Capture the cell that displays the provided text and extract its [X, Y] central coordinate. 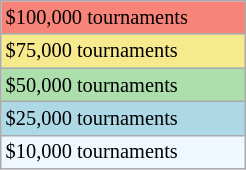
$100,000 tournaments [124, 17]
$50,000 tournaments [124, 85]
$10,000 tournaments [124, 152]
$75,000 tournaments [124, 51]
$25,000 tournaments [124, 118]
